Output the (X, Y) coordinate of the center of the cell containing the given text.  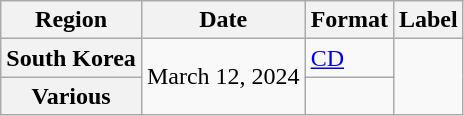
South Korea (72, 58)
CD (349, 58)
Format (349, 20)
Date (223, 20)
March 12, 2024 (223, 77)
Label (428, 20)
Region (72, 20)
Various (72, 96)
